Capture the cell that displays the provided text and extract its [X, Y] central coordinate. 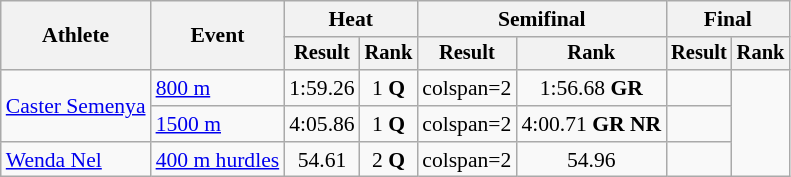
Semifinal [542, 19]
Caster Semenya [76, 106]
Athlete [76, 36]
1:56.68 GR [591, 88]
Final [728, 19]
Heat [350, 19]
Event [218, 36]
4:00.71 GR NR [591, 124]
800 m [218, 88]
1:59.26 [322, 88]
1500 m [218, 124]
4:05.86 [322, 124]
